Provide the (X, Y) coordinate of the cell's center where the given text is located.  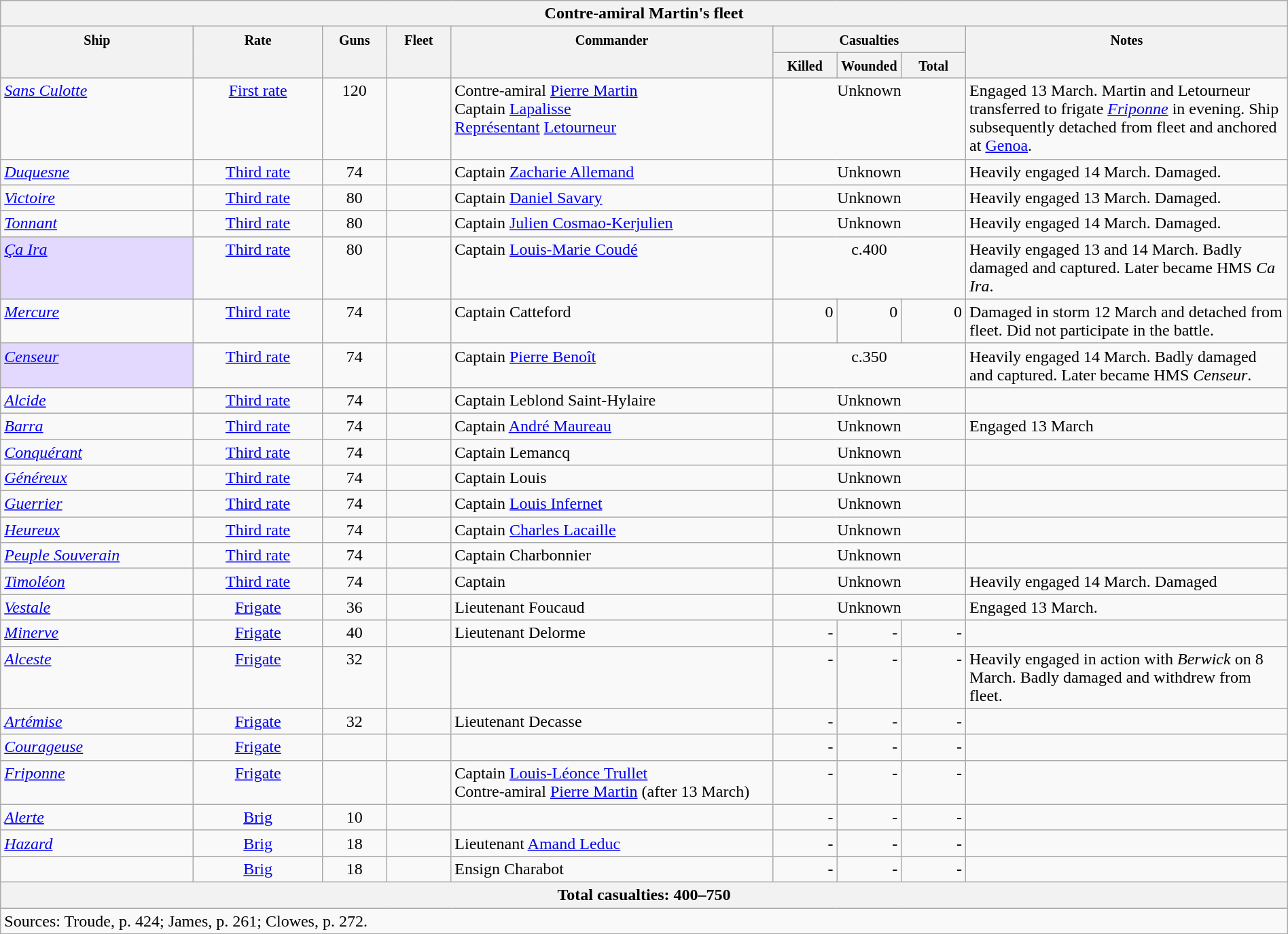
Captain Charbonnier (612, 556)
Captain André Maureau (612, 426)
Heavily engaged 14 March. Badly damaged and captured. Later became HMS Censeur. (1127, 365)
Contre-amiral Pierre MartinCaptain LapalisseReprésentant Letourneur (612, 118)
Captain Charles Lacaille (612, 530)
Captain Louis (612, 478)
Conquérant (97, 452)
Heureux (97, 530)
Engaged 13 March. (1127, 607)
Timoléon (97, 581)
Alerte (97, 817)
Wounded (870, 65)
Guerrier (97, 504)
Captain Leblond Saint-Hylaire (612, 400)
Captain Julien Cosmao-Kerjulien (612, 223)
Rate (258, 52)
Alceste (97, 677)
Captain Daniel Savary (612, 198)
Sans Culotte (97, 118)
c.400 (869, 268)
Ça Ira (97, 268)
36 (355, 607)
Casualties (869, 39)
Heavily engaged 13 March. Damaged. (1127, 198)
Censeur (97, 365)
10 (355, 817)
Sources: Troude, p. 424; James, p. 261; Clowes, p. 272. (644, 920)
120 (355, 118)
Captain Louis-Léonce TrulletContre-amiral Pierre Martin (after 13 March) (612, 783)
Lieutenant Delorme (612, 633)
Guns (355, 52)
Captain Louis-Marie Coudé (612, 268)
Courageuse (97, 747)
c.350 (869, 365)
Contre-amiral Martin's fleet (644, 14)
Victoire (97, 198)
Alcide (97, 400)
Captain Lemancq (612, 452)
Heavily engaged 13 and 14 March. Badly damaged and captured. Later became HMS Ca Ira. (1127, 268)
Captain Louis Infernet (612, 504)
Notes (1127, 52)
Damaged in storm 12 March and detached from fleet. Did not participate in the battle. (1127, 321)
Lieutenant Foucaud (612, 607)
Total casualties: 400–750 (644, 895)
Heavily engaged in action with Berwick on 8 March. Badly damaged and withdrew from fleet. (1127, 677)
Captain (612, 581)
Captain Pierre Benoît (612, 365)
Ship (97, 52)
Lieutenant Amand Leduc (612, 843)
40 (355, 633)
Mercure (97, 321)
Ensign Charabot (612, 869)
Fleet (418, 52)
Killed (804, 65)
Engaged 13 March (1127, 426)
Tonnant (97, 223)
Barra (97, 426)
Minerve (97, 633)
Duquesne (97, 172)
Heavily engaged 14 March. Damaged (1127, 581)
Friponne (97, 783)
Hazard (97, 843)
Captain Zacharie Allemand (612, 172)
Lieutenant Decasse (612, 721)
Engaged 13 March. Martin and Letourneur transferred to frigate Friponne in evening. Ship subsequently detached from fleet and anchored at Genoa. (1127, 118)
Peuple Souverain (97, 556)
Captain Catteford (612, 321)
Généreux (97, 478)
Vestale (97, 607)
Commander (612, 52)
First rate (258, 118)
Artémise (97, 721)
Total (933, 65)
